Determine the [X, Y] coordinate at the center of the cell enclosing the given text.  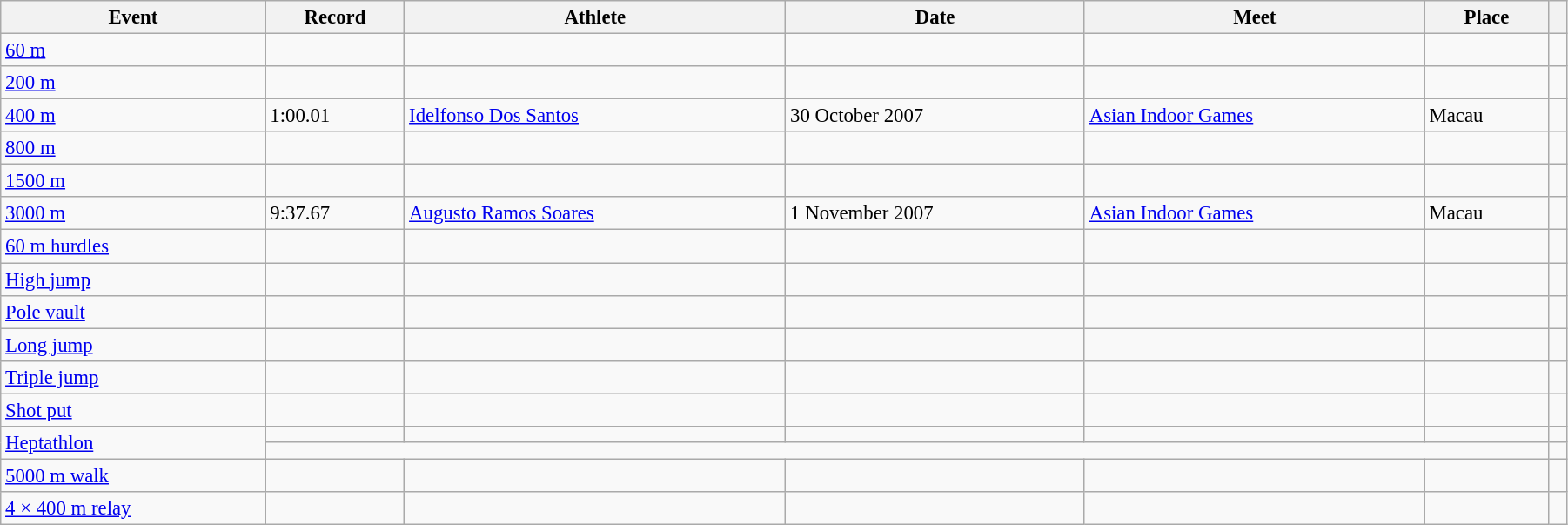
Place [1486, 17]
Meet [1255, 17]
9:37.67 [335, 213]
Idelfonso Dos Santos [595, 116]
1500 m [133, 181]
4 × 400 m relay [133, 508]
800 m [133, 148]
Heptathlon [133, 443]
High jump [133, 279]
Athlete [595, 17]
30 October 2007 [935, 116]
60 m hurdles [133, 246]
1 November 2007 [935, 213]
Pole vault [133, 312]
60 m [133, 50]
5000 m walk [133, 475]
400 m [133, 116]
Shot put [133, 410]
3000 m [133, 213]
Event [133, 17]
Date [935, 17]
Triple jump [133, 377]
Augusto Ramos Soares [595, 213]
Record [335, 17]
200 m [133, 83]
1:00.01 [335, 116]
Long jump [133, 345]
